Provide the [X, Y] coordinate of the cell's center where the given text is located.  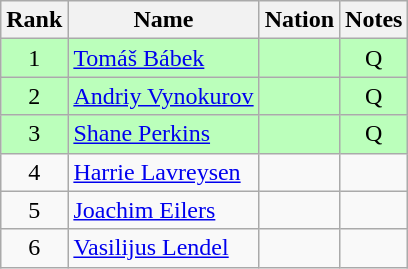
Andriy Vynokurov [164, 96]
Nation [299, 20]
3 [34, 134]
Harrie Lavreysen [164, 172]
Shane Perkins [164, 134]
4 [34, 172]
Rank [34, 20]
5 [34, 210]
1 [34, 58]
6 [34, 248]
Notes [374, 20]
Tomáš Bábek [164, 58]
Name [164, 20]
Joachim Eilers [164, 210]
Vasilijus Lendel [164, 248]
2 [34, 96]
